Find where the given text appears and provide that cell's center as (x, y) coordinate. 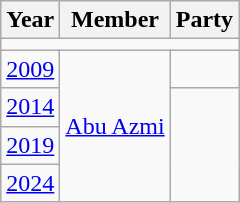
Abu Azmi (115, 126)
2019 (30, 145)
Member (115, 20)
2014 (30, 107)
Year (30, 20)
2024 (30, 183)
2009 (30, 69)
Party (204, 20)
